Scan for the cell matching the given text and deliver its [X, Y] coordinate at center. 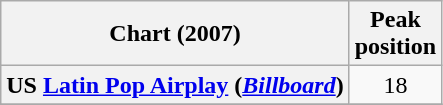
18 [395, 85]
Peakposition [395, 34]
Chart (2007) [175, 34]
US Latin Pop Airplay (Billboard) [175, 85]
